Determine the (x, y) coordinate at the center of the cell enclosing the given text.  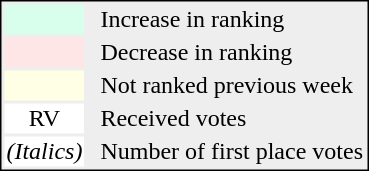
Not ranked previous week (232, 85)
Increase in ranking (232, 19)
Received votes (232, 119)
Decrease in ranking (232, 53)
Number of first place votes (232, 151)
(Italics) (44, 151)
RV (44, 119)
